Locate the cell with the specified text and output its (x, y) center coordinate. 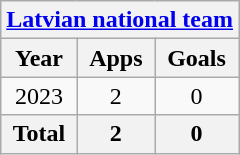
Goals (197, 58)
Year (39, 58)
Total (39, 134)
2023 (39, 96)
Apps (116, 58)
Latvian national team (120, 20)
